Scan for the cell matching the given text and deliver its (X, Y) coordinate at center. 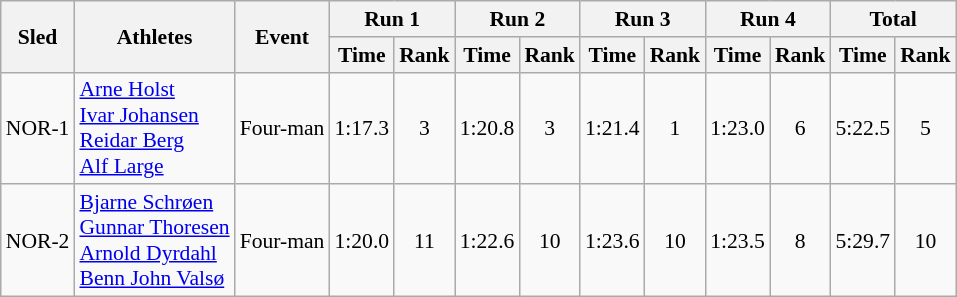
NOR-2 (38, 241)
Event (282, 36)
Arne HolstIvar JohansenReidar BergAlf Large (154, 128)
1:22.6 (488, 241)
Athletes (154, 36)
8 (800, 241)
Sled (38, 36)
Run 2 (518, 19)
1 (676, 128)
Total (892, 19)
Run 3 (642, 19)
Run 4 (768, 19)
1:21.4 (612, 128)
NOR-1 (38, 128)
1:20.8 (488, 128)
Bjarne SchrøenGunnar ThoresenArnold DyrdahlBenn John Valsø (154, 241)
11 (424, 241)
1:23.0 (738, 128)
1:20.0 (362, 241)
Run 1 (392, 19)
5:29.7 (862, 241)
6 (800, 128)
5 (926, 128)
1:23.6 (612, 241)
1:23.5 (738, 241)
1:17.3 (362, 128)
5:22.5 (862, 128)
